Return (X, Y) of the center of cell containing provided text 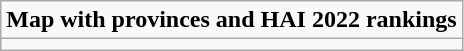
Map with provinces and HAI 2022 rankings (232, 20)
